Search for the cell housing the specified text and yield its (x, y) center coordinate. 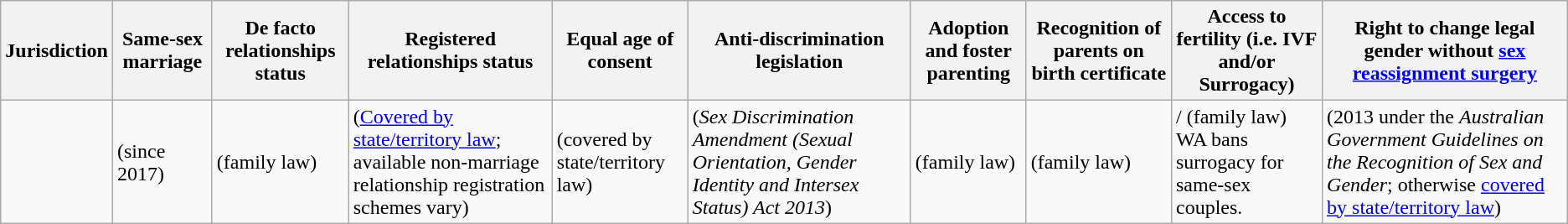
(Sex Discrimination Amendment (Sexual Orientation, Gender Identity and Intersex Status) Act 2013) (799, 162)
(covered by state/territory law) (620, 162)
(Covered by state/territory law; available non-marriage relationship registration schemes vary) (451, 162)
Adoption and foster parenting (968, 50)
Same-sex marriage (162, 50)
De facto relationships status (280, 50)
(since 2017) (162, 162)
Access to fertility (i.e. IVF and/or Surrogacy) (1246, 50)
Right to change legal gender without sex reassignment surgery (1446, 50)
Jurisdiction (57, 50)
(2013 under the Australian Government Guidelines on the Recognition of Sex and Gender; otherwise covered by state/territory law) (1446, 162)
/ (family law) WA bans surrogacy for same-sex couples. (1246, 162)
Registered relationships status (451, 50)
Recognition of parents on birth certificate (1099, 50)
Equal age of consent (620, 50)
Anti-discrimination legislation (799, 50)
